From the cell containing the given text, extract its center point as [X, Y] coordinate. 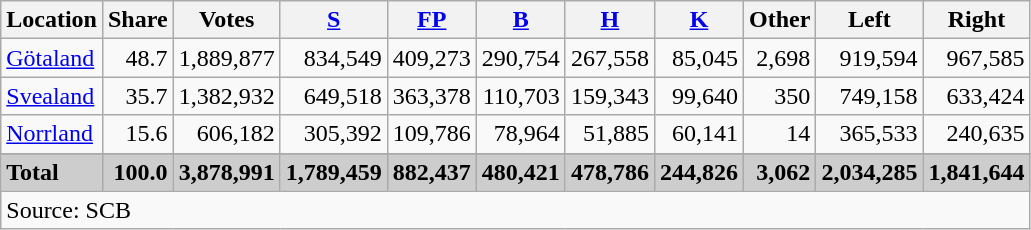
159,343 [610, 96]
649,518 [334, 96]
60,141 [698, 134]
51,885 [610, 134]
Source: SCB [516, 210]
Götaland [52, 58]
633,424 [976, 96]
3,878,991 [226, 172]
Share [138, 20]
14 [780, 134]
1,841,644 [976, 172]
Svealand [52, 96]
110,703 [520, 96]
Left [870, 20]
Other [780, 20]
363,378 [432, 96]
Votes [226, 20]
109,786 [432, 134]
85,045 [698, 58]
919,594 [870, 58]
3,062 [780, 172]
967,585 [976, 58]
480,421 [520, 172]
350 [780, 96]
606,182 [226, 134]
78,964 [520, 134]
409,273 [432, 58]
H [610, 20]
1,889,877 [226, 58]
305,392 [334, 134]
K [698, 20]
15.6 [138, 134]
1,789,459 [334, 172]
478,786 [610, 172]
1,382,932 [226, 96]
834,549 [334, 58]
35.7 [138, 96]
244,826 [698, 172]
Location [52, 20]
Right [976, 20]
100.0 [138, 172]
S [334, 20]
882,437 [432, 172]
365,533 [870, 134]
FP [432, 20]
Total [52, 172]
240,635 [976, 134]
B [520, 20]
99,640 [698, 96]
749,158 [870, 96]
2,034,285 [870, 172]
2,698 [780, 58]
267,558 [610, 58]
290,754 [520, 58]
48.7 [138, 58]
Norrland [52, 134]
